Detect which cell encompasses the target text, then output its (X, Y) center coordinate. 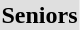
Seniors (40, 15)
